Capture the cell that displays the provided text and extract its [X, Y] central coordinate. 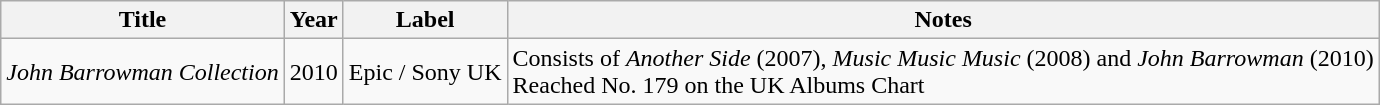
Epic / Sony UK [425, 72]
Notes [943, 20]
Title [143, 20]
2010 [314, 72]
Label [425, 20]
Consists of Another Side (2007), Music Music Music (2008) and John Barrowman (2010)Reached No. 179 on the UK Albums Chart [943, 72]
Year [314, 20]
John Barrowman Collection [143, 72]
